Provide the [x, y] coordinate of the cell's center where the given text is located.  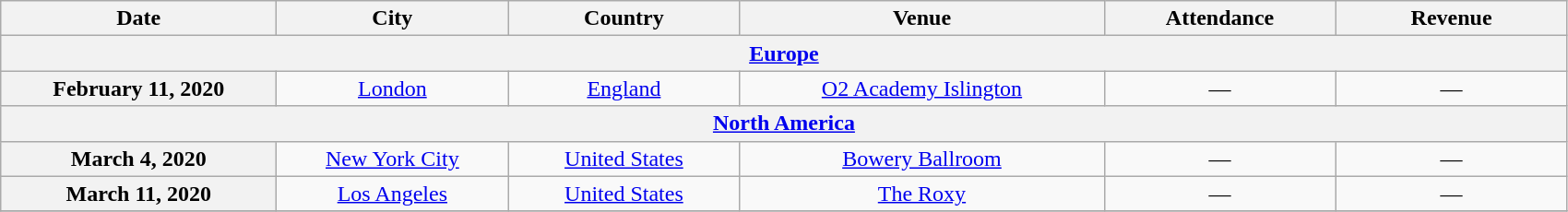
England [624, 88]
Europe [784, 53]
City [393, 18]
Venue [922, 18]
Attendance [1219, 18]
Los Angeles [393, 194]
North America [784, 124]
Date [138, 18]
The Roxy [922, 194]
New York City [393, 159]
February 11, 2020 [138, 88]
Bowery Ballroom [922, 159]
March 11, 2020 [138, 194]
Revenue [1452, 18]
Country [624, 18]
London [393, 88]
March 4, 2020 [138, 159]
O2 Academy Islington [922, 88]
